Find where the given text appears and provide that cell's center as [X, Y] coordinate. 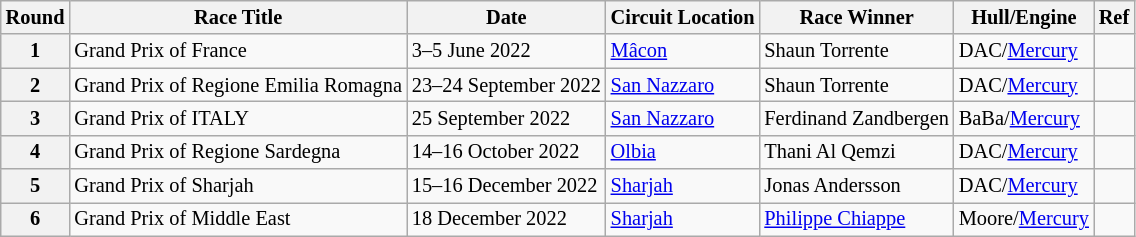
1 [36, 51]
Ferdinand Zandbergen [856, 118]
2 [36, 85]
Date [506, 17]
Grand Prix of Middle East [238, 219]
Olbia [683, 152]
Grand Prix of ITALY [238, 118]
25 September 2022 [506, 118]
Round [36, 17]
BaBa/Mercury [1024, 118]
Philippe Chiappe [856, 219]
Grand Prix of Regione Sardegna [238, 152]
14–16 October 2022 [506, 152]
Moore/Mercury [1024, 219]
Grand Prix of France [238, 51]
3–5 June 2022 [506, 51]
18 December 2022 [506, 219]
Grand Prix of Sharjah [238, 186]
5 [36, 186]
15–16 December 2022 [506, 186]
Hull/Engine [1024, 17]
6 [36, 219]
Circuit Location [683, 17]
Race Winner [856, 17]
Race Title [238, 17]
Thani Al Qemzi [856, 152]
Jonas Andersson [856, 186]
3 [36, 118]
4 [36, 152]
Ref [1114, 17]
Grand Prix of Regione Emilia Romagna [238, 85]
Mâcon [683, 51]
23–24 September 2022 [506, 85]
